From the cell containing the given text, extract its center point as (X, Y) coordinate. 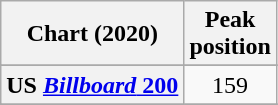
159 (230, 85)
US Billboard 200 (92, 85)
Peakposition (230, 34)
Chart (2020) (92, 34)
